Find where the given text appears and provide that cell's center as [x, y] coordinate. 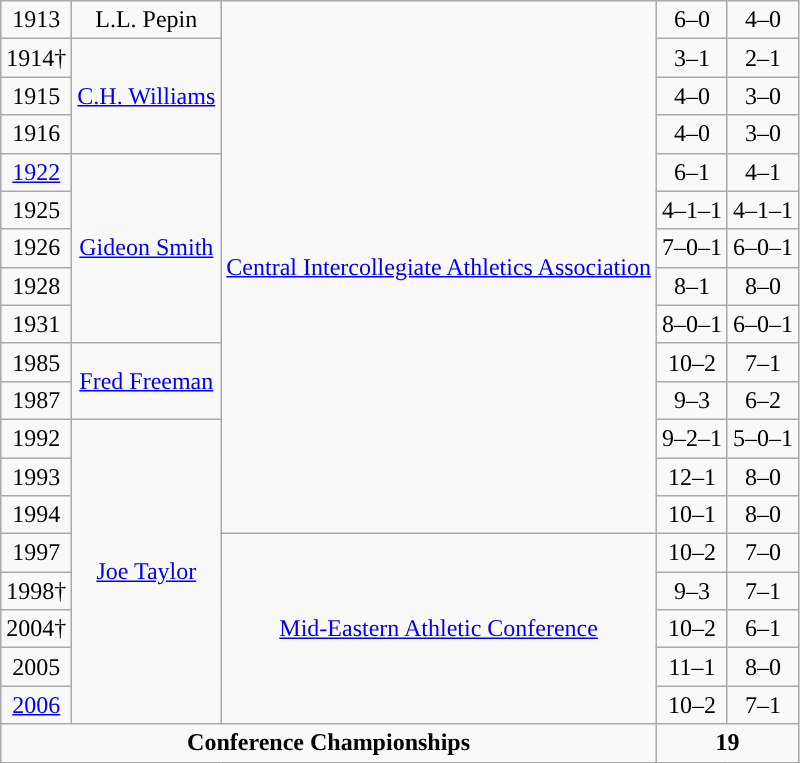
7–0 [762, 553]
1925 [36, 210]
4–1 [762, 172]
Mid-Eastern Athletic Conference [439, 629]
1985 [36, 362]
Conference Championships [329, 743]
1926 [36, 248]
1922 [36, 172]
L.L. Pepin [146, 20]
Central Intercollegiate Athletics Association [439, 268]
6–0 [692, 20]
1998† [36, 591]
6–2 [762, 400]
2005 [36, 667]
1914† [36, 58]
1931 [36, 324]
C.H. Williams [146, 96]
11–1 [692, 667]
Fred Freeman [146, 381]
1916 [36, 134]
8–1 [692, 286]
1992 [36, 438]
2006 [36, 705]
12–1 [692, 477]
Gideon Smith [146, 248]
1987 [36, 400]
1994 [36, 515]
1913 [36, 20]
1915 [36, 96]
10–1 [692, 515]
1997 [36, 553]
19 [727, 743]
1928 [36, 286]
2004† [36, 629]
5–0–1 [762, 438]
7–0–1 [692, 248]
Joe Taylor [146, 571]
9–2–1 [692, 438]
1993 [36, 477]
3–1 [692, 58]
2–1 [762, 58]
8–0–1 [692, 324]
